Provide the (x, y) coordinate of the cell's center where the given text is located.  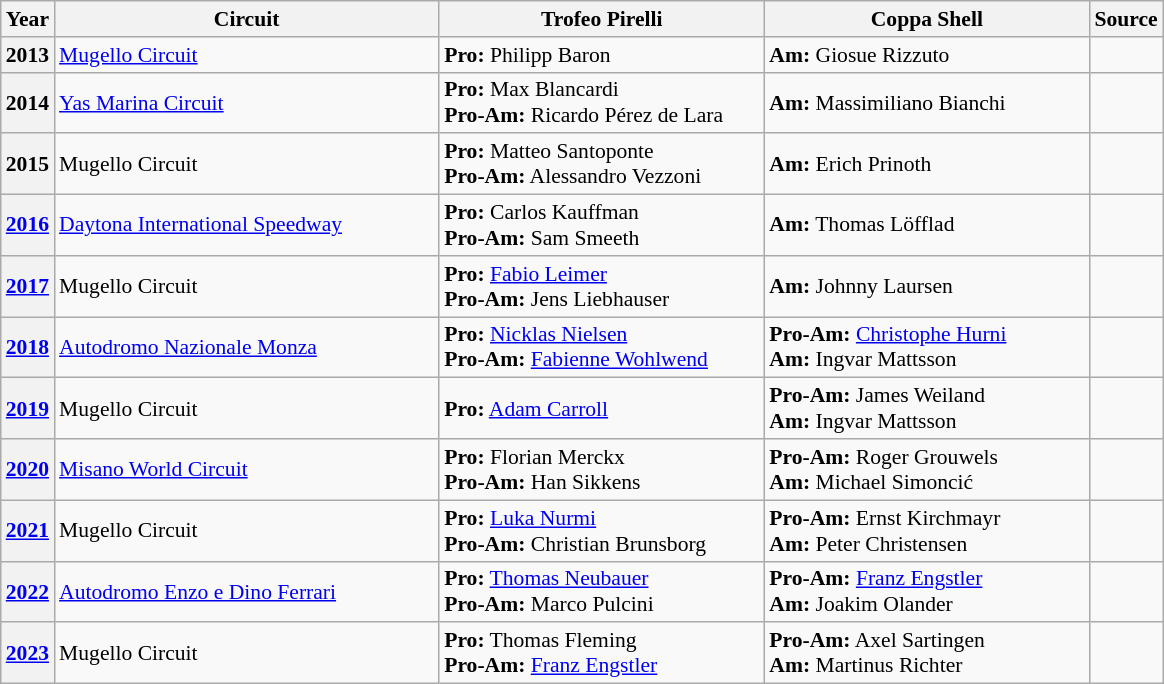
Pro: Adam Carroll (602, 408)
2019 (28, 408)
Pro: Thomas FlemingPro-Am: Franz Engstler (602, 654)
2013 (28, 55)
Pro-Am: James WeilandAm: Ingvar Mattsson (926, 408)
Autodromo Nazionale Monza (246, 348)
Pro-Am: Christophe HurniAm: Ingvar Mattsson (926, 348)
Pro: Carlos KauffmanPro-Am: Sam Smeeth (602, 226)
Pro: Philipp Baron (602, 55)
2014 (28, 102)
2015 (28, 164)
Daytona International Speedway (246, 226)
Autodromo Enzo e Dino Ferrari (246, 592)
Source (1126, 19)
2018 (28, 348)
Pro: Thomas NeubauerPro-Am: Marco Pulcini (602, 592)
Pro-Am: Axel SartingenAm: Martinus Richter (926, 654)
2020 (28, 470)
Pro: Nicklas NielsenPro-Am: Fabienne Wohlwend (602, 348)
2023 (28, 654)
Pro-Am: Franz EngstlerAm: Joakim Olander (926, 592)
Yas Marina Circuit (246, 102)
Am: Erich Prinoth (926, 164)
Pro-Am: Roger GrouwelsAm: Michael Simoncić (926, 470)
Pro-Am: Ernst KirchmayrAm: Peter Christensen (926, 530)
Am: Johnny Laursen (926, 286)
Trofeo Pirelli (602, 19)
Pro: Luka NurmiPro-Am: Christian Brunsborg (602, 530)
Misano World Circuit (246, 470)
Coppa Shell (926, 19)
Pro: Florian MerckxPro-Am: Han Sikkens (602, 470)
Pro: Max BlancardiPro-Am: Ricardo Pérez de Lara (602, 102)
2021 (28, 530)
Am: Massimiliano Bianchi (926, 102)
Am: Giosue Rizzuto (926, 55)
2016 (28, 226)
Pro: Fabio LeimerPro-Am: Jens Liebhauser (602, 286)
Am: Thomas Löfflad (926, 226)
2017 (28, 286)
Year (28, 19)
Pro: Matteo SantopontePro-Am: Alessandro Vezzoni (602, 164)
2022 (28, 592)
Circuit (246, 19)
